Search for the cell housing the specified text and yield its [X, Y] center coordinate. 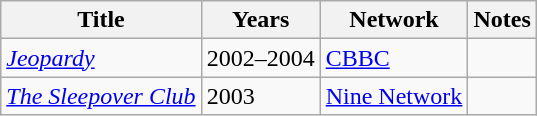
The Sleepover Club [101, 96]
Notes [502, 20]
Nine Network [394, 96]
Title [101, 20]
CBBC [394, 58]
Jeopardy [101, 58]
Years [260, 20]
2002–2004 [260, 58]
Network [394, 20]
2003 [260, 96]
